Determine the [x, y] coordinate at the center of the cell enclosing the given text.  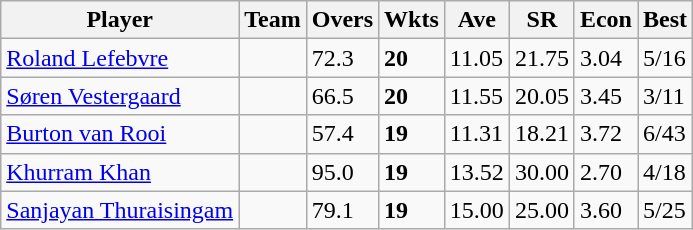
Khurram Khan [120, 172]
18.21 [542, 134]
25.00 [542, 210]
Søren Vestergaard [120, 96]
3/11 [666, 96]
66.5 [342, 96]
72.3 [342, 58]
5/16 [666, 58]
4/18 [666, 172]
Burton van Rooi [120, 134]
Wkts [412, 20]
Overs [342, 20]
79.1 [342, 210]
Econ [606, 20]
57.4 [342, 134]
15.00 [476, 210]
Roland Lefebvre [120, 58]
95.0 [342, 172]
Ave [476, 20]
13.52 [476, 172]
20.05 [542, 96]
SR [542, 20]
11.31 [476, 134]
21.75 [542, 58]
3.60 [606, 210]
3.45 [606, 96]
30.00 [542, 172]
5/25 [666, 210]
Player [120, 20]
Best [666, 20]
Sanjayan Thuraisingam [120, 210]
Team [273, 20]
11.05 [476, 58]
11.55 [476, 96]
2.70 [606, 172]
6/43 [666, 134]
3.72 [606, 134]
3.04 [606, 58]
